Scan for the cell matching the given text and deliver its (x, y) coordinate at center. 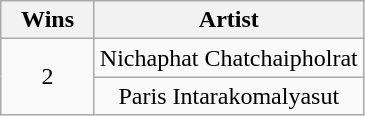
Wins (48, 20)
Paris Intarakomalyasut (228, 96)
Artist (228, 20)
2 (48, 77)
Nichaphat Chatchaipholrat (228, 58)
